From the cell containing the given text, extract its center point as [x, y] coordinate. 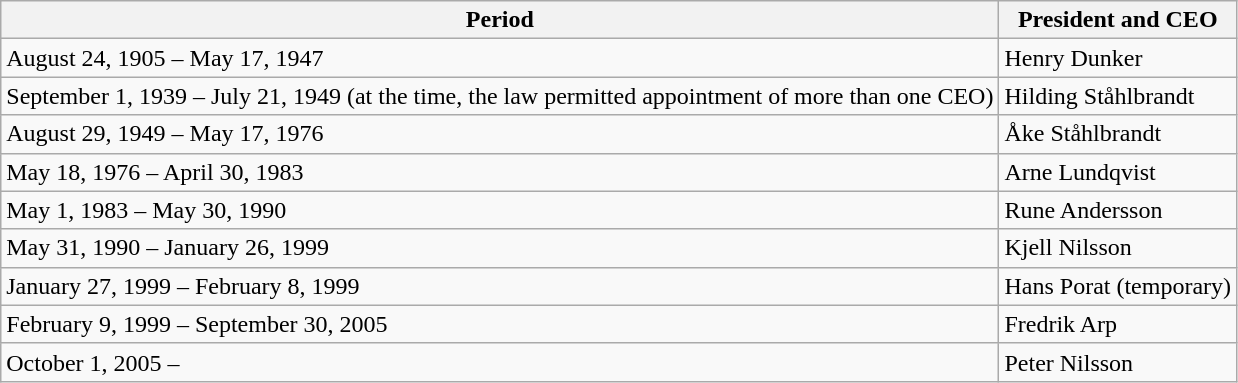
Peter Nilsson [1118, 362]
Arne Lundqvist [1118, 172]
January 27, 1999 – February 8, 1999 [500, 286]
October 1, 2005 – [500, 362]
Hilding Ståhlbrandt [1118, 96]
February 9, 1999 – September 30, 2005 [500, 324]
Kjell Nilsson [1118, 248]
September 1, 1939 – July 21, 1949 (at the time, the law permitted appointment of more than one CEO) [500, 96]
Hans Porat (temporary) [1118, 286]
President and CEO [1118, 20]
Fredrik Arp [1118, 324]
August 29, 1949 – May 17, 1976 [500, 134]
Period [500, 20]
May 1, 1983 – May 30, 1990 [500, 210]
May 18, 1976 – April 30, 1983 [500, 172]
Rune Andersson [1118, 210]
Åke Ståhlbrandt [1118, 134]
Henry Dunker [1118, 58]
August 24, 1905 – May 17, 1947 [500, 58]
May 31, 1990 – January 26, 1999 [500, 248]
